Search for the cell housing the specified text and yield its (x, y) center coordinate. 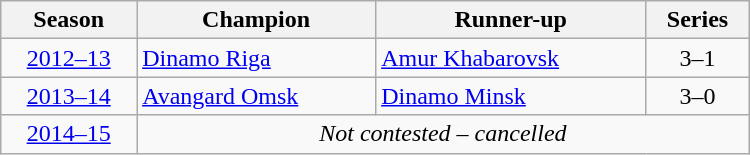
Runner-up (511, 20)
2014–15 (69, 134)
Dinamo Riga (256, 58)
Champion (256, 20)
2012–13 (69, 58)
Avangard Omsk (256, 96)
3–0 (698, 96)
3–1 (698, 58)
Season (69, 20)
Dinamo Minsk (511, 96)
2013–14 (69, 96)
Not contested – cancelled (444, 134)
Amur Khabarovsk (511, 58)
Series (698, 20)
